For the text-containing cell, return its midpoint in [x, y] coordinate format. 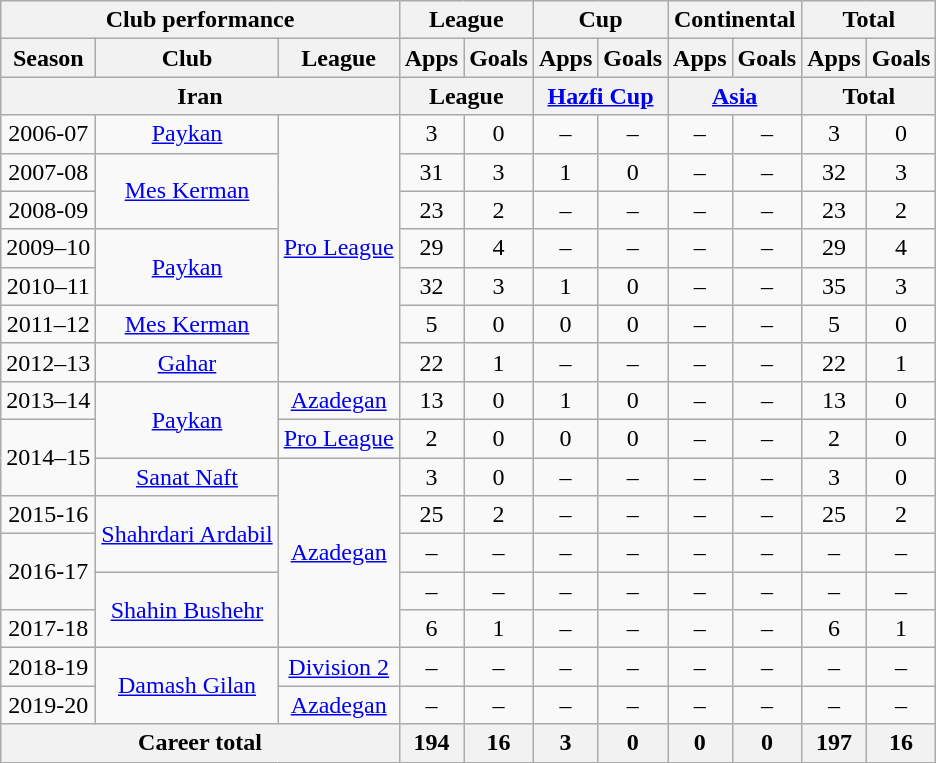
Season [48, 58]
Iran [200, 96]
2012–13 [48, 362]
2015-16 [48, 515]
Continental [735, 20]
2013–14 [48, 400]
2016-17 [48, 572]
2019-20 [48, 705]
2010–11 [48, 286]
2007-08 [48, 172]
Asia [735, 96]
2009–10 [48, 248]
194 [431, 743]
2014–15 [48, 457]
Career total [200, 743]
2017-18 [48, 629]
2008-09 [48, 210]
35 [834, 286]
Hazfi Cup [600, 96]
197 [834, 743]
2006-07 [48, 134]
2011–12 [48, 324]
Shahrdari Ardabil [187, 534]
Division 2 [338, 667]
Sanat Naft [187, 477]
2018-19 [48, 667]
Damash Gilan [187, 686]
Shahin Bushehr [187, 610]
31 [431, 172]
Gahar [187, 362]
Club performance [200, 20]
Cup [600, 20]
Club [187, 58]
